From the cell containing the given text, extract its center point as (X, Y) coordinate. 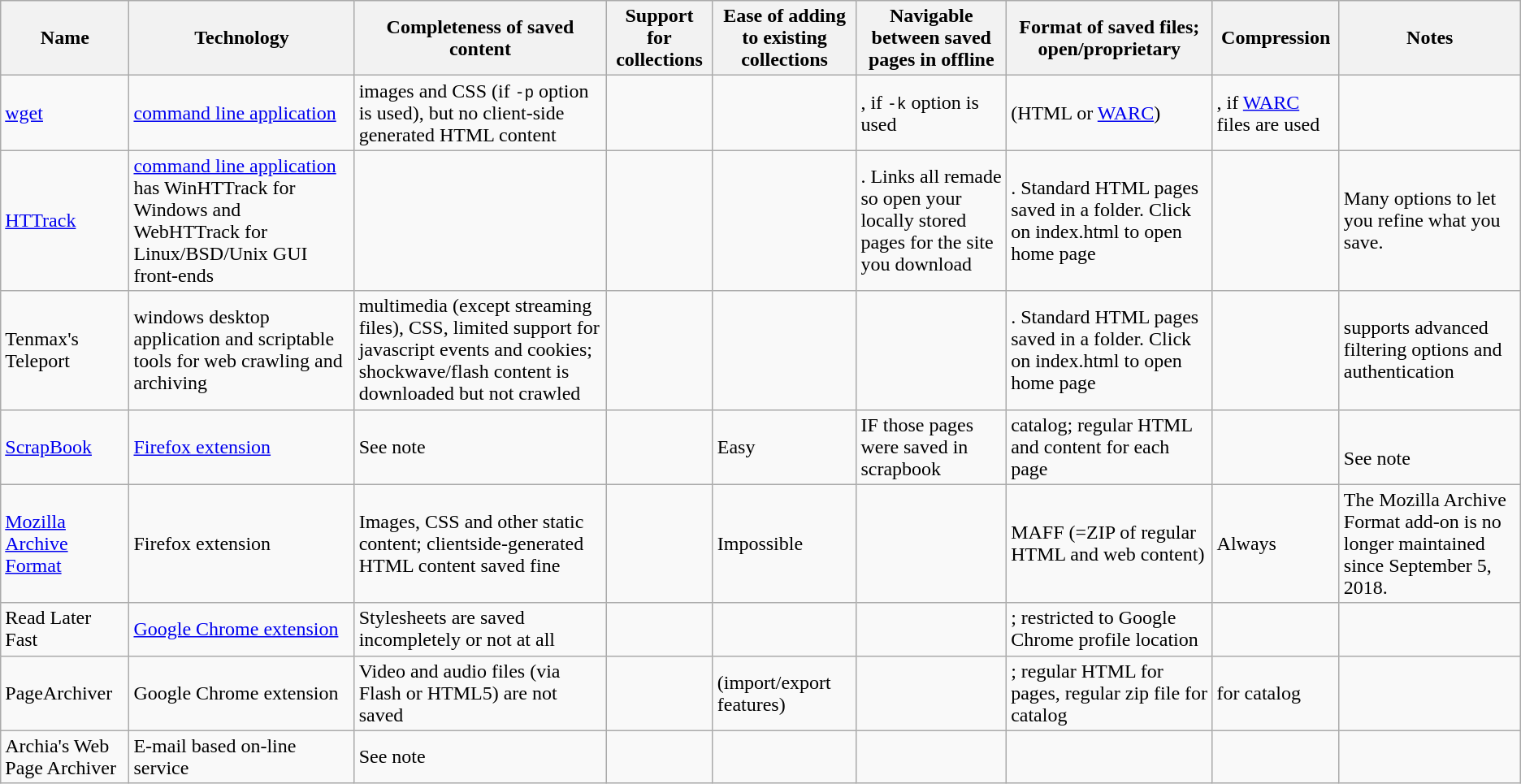
Notes (1430, 38)
Many options to let you refine what you save. (1430, 221)
Name (65, 38)
(import/export features) (785, 693)
The Mozilla Archive Format add-on is no longer maintained since September 5, 2018. (1430, 544)
; restricted to Google Chrome profile location (1110, 629)
Ease of adding to existing collections (785, 38)
IF those pages were saved in scrapbook (931, 447)
Support for collections (660, 38)
catalog; regular HTML and content for each page (1110, 447)
, if WARC files are used (1276, 113)
command line application has WinHTTrack for Windows and WebHTTrack for Linux/BSD/Unix GUI front-ends (242, 221)
multimedia (except streaming files), CSS, limited support for javascript events and cookies; shockwave/flash content is downloaded but not crawled (480, 350)
Navigable between saved pages in offline (931, 38)
for catalog (1276, 693)
supports advanced filtering options and authentication (1430, 350)
MAFF (=ZIP of regular HTML and web content) (1110, 544)
(HTML or WARC) (1110, 113)
, if -k option is used (931, 113)
Compression (1276, 38)
Completeness of saved content (480, 38)
images and CSS (if -p option is used), but no client-side generated HTML content (480, 113)
Technology (242, 38)
Easy (785, 447)
command line application (242, 113)
Archia's Web Page Archiver (65, 757)
Images, CSS and other static content; clientside-generated HTML content saved fine (480, 544)
HTTrack (65, 221)
Impossible (785, 544)
wget (65, 113)
Stylesheets are saved incompletely or not at all (480, 629)
. Links all remade so open your locally stored pages for the site you download (931, 221)
E-mail based on-line service (242, 757)
PageArchiver (65, 693)
; regular HTML for pages, regular zip file for catalog (1110, 693)
ScrapBook (65, 447)
Always (1276, 544)
Tenmax's Teleport (65, 350)
Mozilla Archive Format (65, 544)
Read Later Fast (65, 629)
Video and audio files (via Flash or HTML5) are not saved (480, 693)
windows desktop application and scriptable tools for web crawling and archiving (242, 350)
Format of saved files; open/proprietary (1110, 38)
